Provide the [X, Y] coordinate of the cell's center where the given text is located.  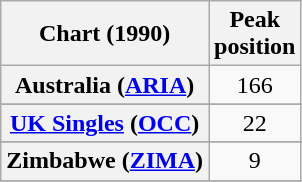
22 [254, 123]
Chart (1990) [105, 34]
166 [254, 85]
Australia (ARIA) [105, 85]
Zimbabwe (ZIMA) [105, 161]
UK Singles (OCC) [105, 123]
9 [254, 161]
Peakposition [254, 34]
